Scan for the cell matching the given text and deliver its (X, Y) coordinate at center. 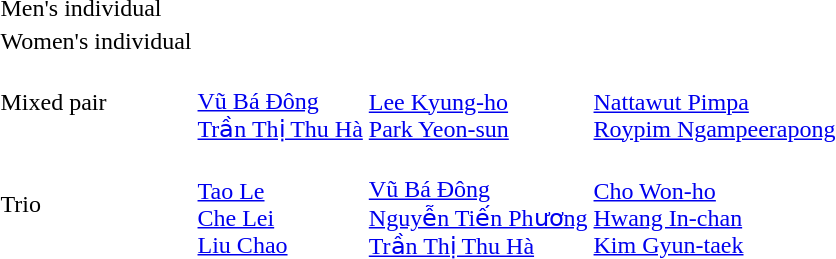
Vũ Bá ĐôngTrần Thị Thu Hà (280, 102)
Lee Kyung-hoPark Yeon-sun (478, 102)
